Return [x, y] of the center of cell containing provided text 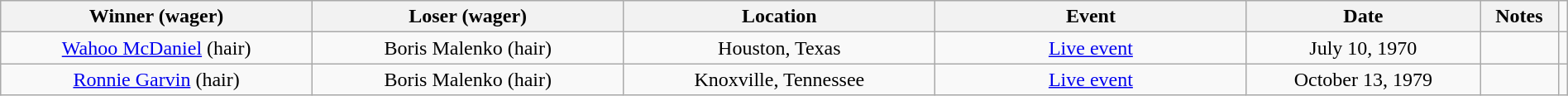
Loser (wager) [468, 17]
Houston, Texas [779, 48]
Winner (wager) [157, 17]
Wahoo McDaniel (hair) [157, 48]
Location [779, 17]
Date [1363, 17]
Event [1091, 17]
Notes [1520, 17]
July 10, 1970 [1363, 48]
Ronnie Garvin (hair) [157, 79]
October 13, 1979 [1363, 79]
Knoxville, Tennessee [779, 79]
